Return [x, y] of the center of cell containing provided text 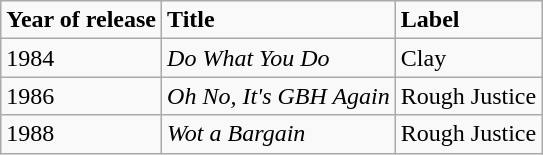
Title [279, 20]
1984 [82, 58]
Label [468, 20]
Do What You Do [279, 58]
Clay [468, 58]
Oh No, It's GBH Again [279, 96]
Wot a Bargain [279, 134]
1988 [82, 134]
1986 [82, 96]
Year of release [82, 20]
